Scan for the cell matching the given text and deliver its (X, Y) coordinate at center. 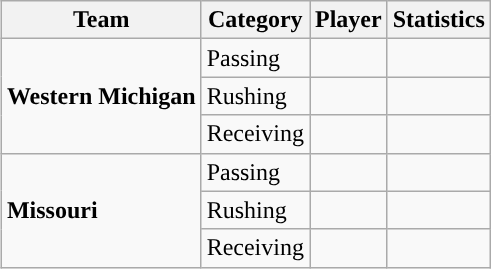
Missouri (101, 210)
Team (101, 20)
Player (349, 20)
Western Michigan (101, 96)
Statistics (438, 20)
Category (255, 20)
